Return [x, y] of the center of cell containing provided text 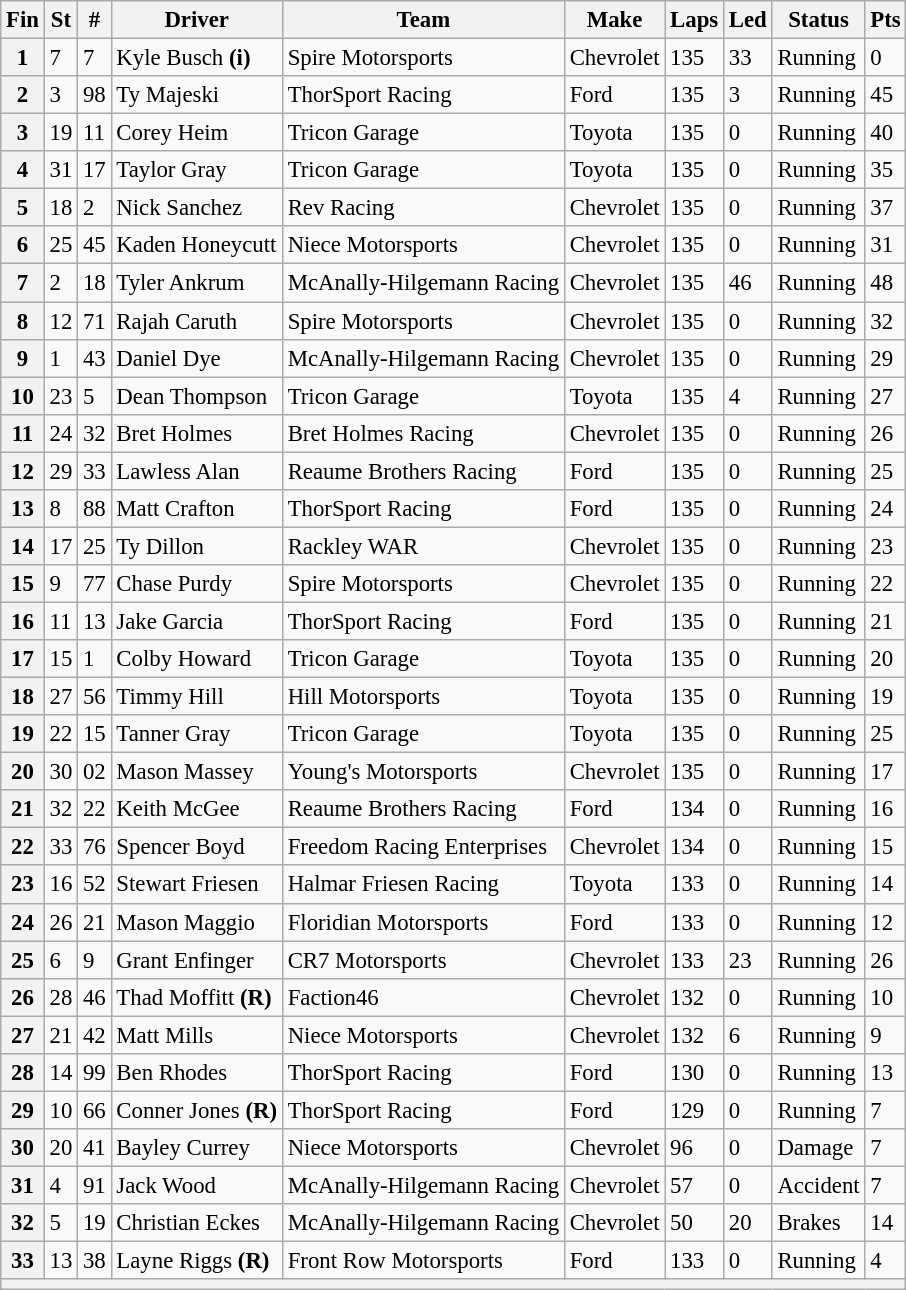
Colby Howard [196, 659]
Rackley WAR [423, 546]
Timmy Hill [196, 697]
Matt Crafton [196, 509]
Freedom Racing Enterprises [423, 847]
130 [694, 1073]
37 [886, 208]
Stewart Friesen [196, 885]
Conner Jones (R) [196, 1110]
Kaden Honeycutt [196, 245]
99 [94, 1073]
57 [694, 1185]
Tanner Gray [196, 734]
Brakes [818, 1223]
Damage [818, 1148]
96 [694, 1148]
Jack Wood [196, 1185]
Floridian Motorsports [423, 922]
Hill Motorsports [423, 697]
Bayley Currey [196, 1148]
Ty Dillon [196, 546]
98 [94, 95]
Corey Heim [196, 133]
Layne Riggs (R) [196, 1261]
Halmar Friesen Racing [423, 885]
88 [94, 509]
Front Row Motorsports [423, 1261]
56 [94, 697]
42 [94, 1035]
Taylor Gray [196, 170]
76 [94, 847]
Lawless Alan [196, 471]
Nick Sanchez [196, 208]
Grant Enfinger [196, 960]
43 [94, 358]
Accident [818, 1185]
02 [94, 772]
Christian Eckes [196, 1223]
Led [748, 20]
77 [94, 584]
Daniel Dye [196, 358]
CR7 Motorsports [423, 960]
Thad Moffitt (R) [196, 997]
41 [94, 1148]
129 [694, 1110]
Spencer Boyd [196, 847]
50 [694, 1223]
Mason Massey [196, 772]
52 [94, 885]
Matt Mills [196, 1035]
Mason Maggio [196, 922]
Dean Thompson [196, 396]
66 [94, 1110]
Keith McGee [196, 809]
71 [94, 321]
Tyler Ankrum [196, 283]
Team [423, 20]
35 [886, 170]
Fin [23, 20]
Pts [886, 20]
# [94, 20]
40 [886, 133]
Bret Holmes Racing [423, 433]
Jake Garcia [196, 621]
Make [614, 20]
St [60, 20]
Ty Majeski [196, 95]
Driver [196, 20]
Faction46 [423, 997]
Young's Motorsports [423, 772]
Ben Rhodes [196, 1073]
38 [94, 1261]
Bret Holmes [196, 433]
Chase Purdy [196, 584]
Status [818, 20]
Rajah Caruth [196, 321]
48 [886, 283]
91 [94, 1185]
Laps [694, 20]
Rev Racing [423, 208]
Kyle Busch (i) [196, 58]
